Find where the given text appears and provide that cell's center as [X, Y] coordinate. 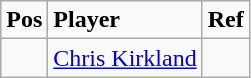
Ref [226, 20]
Player [125, 20]
Chris Kirkland [125, 58]
Pos [24, 20]
